Scan for the cell matching the given text and deliver its (x, y) coordinate at center. 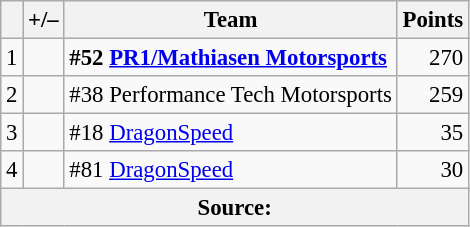
Team (230, 20)
Points (432, 20)
35 (432, 133)
4 (12, 170)
#38 Performance Tech Motorsports (230, 95)
1 (12, 58)
270 (432, 58)
2 (12, 95)
#18 DragonSpeed (230, 133)
259 (432, 95)
Source: (235, 208)
#52 PR1/Mathiasen Motorsports (230, 58)
#81 DragonSpeed (230, 170)
3 (12, 133)
+/– (44, 20)
30 (432, 170)
